Pinpoint the cell where the given text exists, returning its [x, y] midpoint coordinate. 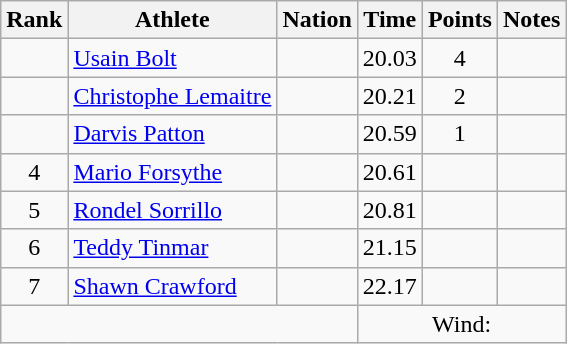
Rondel Sorrillo [172, 210]
7 [34, 286]
5 [34, 210]
Time [390, 20]
20.81 [390, 210]
21.15 [390, 248]
20.59 [390, 134]
22.17 [390, 286]
Shawn Crawford [172, 286]
Points [460, 20]
Teddy Tinmar [172, 248]
20.03 [390, 58]
20.21 [390, 96]
Nation [317, 20]
Wind: [462, 324]
Athlete [172, 20]
Usain Bolt [172, 58]
1 [460, 134]
Rank [34, 20]
Mario Forsythe [172, 172]
Darvis Patton [172, 134]
Notes [531, 20]
20.61 [390, 172]
6 [34, 248]
2 [460, 96]
Christophe Lemaitre [172, 96]
